Identify which cell holds the provided text, then report its [x, y] central coordinate. 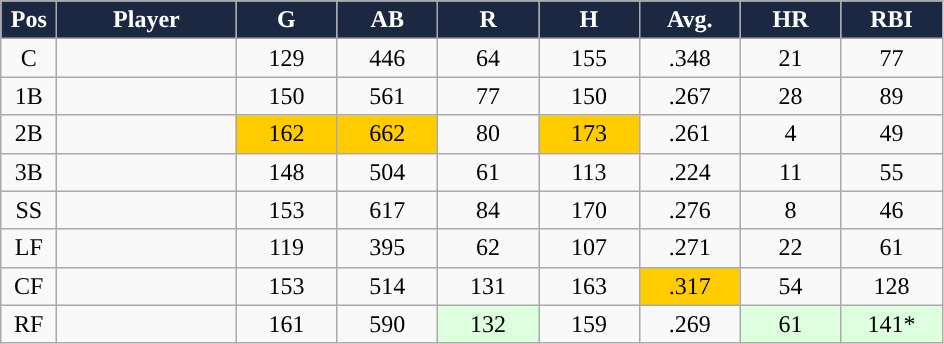
4 [790, 134]
Avg. [690, 20]
617 [388, 210]
129 [286, 58]
H [590, 20]
148 [286, 172]
RBI [892, 20]
Pos [29, 20]
84 [488, 210]
49 [892, 134]
89 [892, 96]
119 [286, 248]
AB [388, 20]
46 [892, 210]
107 [590, 248]
64 [488, 58]
395 [388, 248]
162 [286, 134]
54 [790, 286]
504 [388, 172]
113 [590, 172]
128 [892, 286]
.276 [690, 210]
.224 [690, 172]
161 [286, 324]
11 [790, 172]
21 [790, 58]
131 [488, 286]
HR [790, 20]
G [286, 20]
C [29, 58]
141* [892, 324]
.269 [690, 324]
22 [790, 248]
446 [388, 58]
LF [29, 248]
1B [29, 96]
.317 [690, 286]
62 [488, 248]
SS [29, 210]
590 [388, 324]
.261 [690, 134]
662 [388, 134]
.267 [690, 96]
.348 [690, 58]
173 [590, 134]
.271 [690, 248]
561 [388, 96]
163 [590, 286]
80 [488, 134]
55 [892, 172]
159 [590, 324]
CF [29, 286]
Player [146, 20]
155 [590, 58]
3B [29, 172]
28 [790, 96]
R [488, 20]
RF [29, 324]
2B [29, 134]
8 [790, 210]
132 [488, 324]
514 [388, 286]
170 [590, 210]
